Return the [X, Y] coordinate for the center point of the cell that contains the specified text.  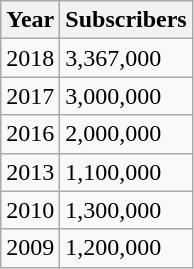
2009 [30, 248]
2010 [30, 210]
2,000,000 [126, 134]
2017 [30, 96]
1,100,000 [126, 172]
2016 [30, 134]
Year [30, 20]
1,300,000 [126, 210]
Subscribers [126, 20]
2013 [30, 172]
3,367,000 [126, 58]
2018 [30, 58]
1,200,000 [126, 248]
3,000,000 [126, 96]
